Pinpoint the cell where the given text exists, returning its [x, y] midpoint coordinate. 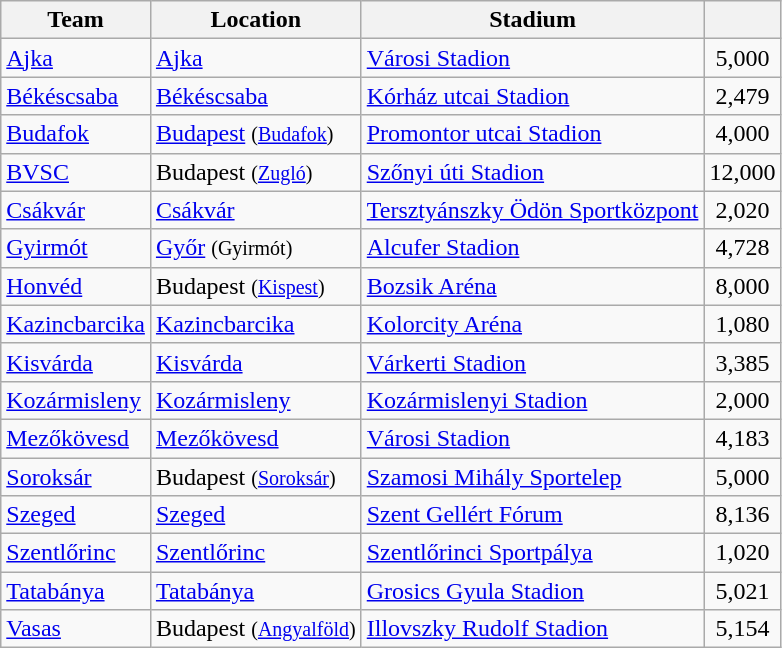
Illovszky Rudolf Stadion [532, 629]
3,385 [742, 362]
Alcufer Stadion [532, 248]
1,020 [742, 553]
2,020 [742, 210]
Tersztyánszky Ödön Sportközpont [532, 210]
Honvéd [76, 286]
12,000 [742, 172]
Stadium [532, 20]
Vasas [76, 629]
Szőnyi úti Stadion [532, 172]
Soroksár [76, 477]
Kolorcity Aréna [532, 324]
Szent Gellért Fórum [532, 515]
Budapest (Zugló) [256, 172]
5,154 [742, 629]
Location [256, 20]
Szamosi Mihály Sportelep [532, 477]
Budapest (Angyalföld) [256, 629]
Várkerti Stadion [532, 362]
Kozármislenyi Stadion [532, 400]
Budapest (Budafok) [256, 134]
Gyirmót [76, 248]
2,000 [742, 400]
8,000 [742, 286]
Promontor utcai Stadion [532, 134]
Budapest (Soroksár) [256, 477]
Kórház utcai Stadion [532, 96]
8,136 [742, 515]
4,183 [742, 438]
4,000 [742, 134]
Győr (Gyirmót) [256, 248]
5,021 [742, 591]
Budapest (Kispest) [256, 286]
Team [76, 20]
2,479 [742, 96]
Grosics Gyula Stadion [532, 591]
1,080 [742, 324]
Szentlőrinci Sportpálya [532, 553]
4,728 [742, 248]
Bozsik Aréna [532, 286]
BVSC [76, 172]
Budafok [76, 134]
